Scan for the cell matching the given text and deliver its [X, Y] coordinate at center. 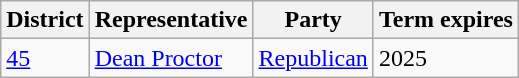
Republican [313, 58]
District [45, 20]
Term expires [446, 20]
45 [45, 58]
Representative [171, 20]
Party [313, 20]
Dean Proctor [171, 58]
2025 [446, 58]
